Search for the cell housing the specified text and yield its (X, Y) center coordinate. 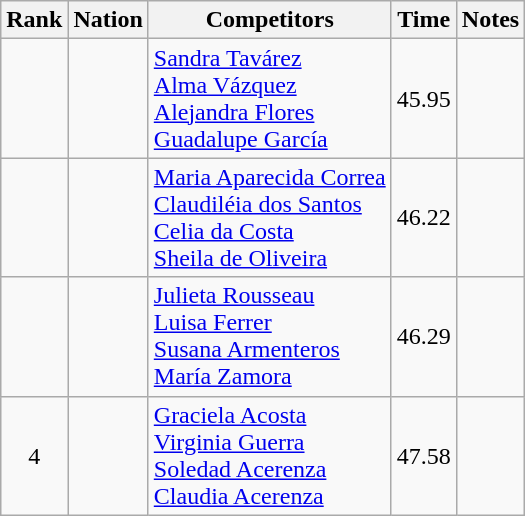
Nation (108, 20)
Sandra TavárezAlma VázquezAlejandra FloresGuadalupe García (270, 98)
Notes (490, 20)
46.29 (424, 336)
47.58 (424, 456)
4 (34, 456)
Maria Aparecida CorreaClaudiléia dos SantosCelia da CostaSheila de Oliveira (270, 218)
46.22 (424, 218)
Rank (34, 20)
Julieta RousseauLuisa FerrerSusana ArmenterosMaría Zamora (270, 336)
Competitors (270, 20)
Time (424, 20)
45.95 (424, 98)
Graciela AcostaVirginia GuerraSoledad AcerenzaClaudia Acerenza (270, 456)
